Output the [X, Y] coordinate of the center of the cell containing the given text.  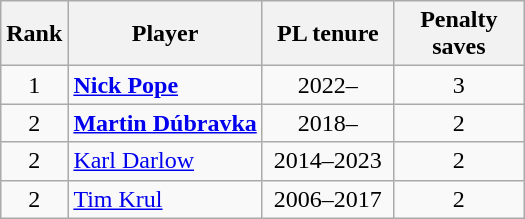
2022– [328, 85]
Tim Krul [165, 199]
PL tenure [328, 34]
Rank [34, 34]
1 [34, 85]
3 [458, 85]
Karl Darlow [165, 161]
2006–2017 [328, 199]
Penalty saves [458, 34]
Player [165, 34]
Nick Pope [165, 85]
2018– [328, 123]
2014–2023 [328, 161]
Martin Dúbravka [165, 123]
